Identify which cell holds the provided text, then report its (X, Y) central coordinate. 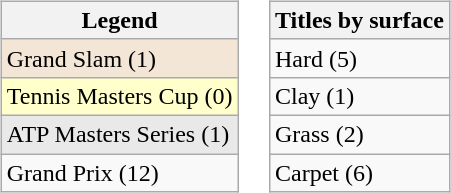
Tennis Masters Cup (0) (120, 96)
Carpet (6) (359, 173)
Grass (2) (359, 134)
Titles by surface (359, 20)
Hard (5) (359, 58)
Grand Slam (1) (120, 58)
Grand Prix (12) (120, 173)
ATP Masters Series (1) (120, 134)
Clay (1) (359, 96)
Legend (120, 20)
